Extract the (X, Y) coordinate from the center of the cell holding the provided text.  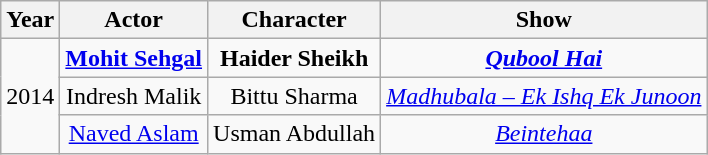
Qubool Hai (544, 58)
Naved Aslam (134, 134)
Mohit Sehgal (134, 58)
Character (294, 20)
Haider Sheikh (294, 58)
Indresh Malik (134, 96)
Beintehaa (544, 134)
Actor (134, 20)
Year (30, 20)
2014 (30, 96)
Show (544, 20)
Usman Abdullah (294, 134)
Madhubala – Ek Ishq Ek Junoon (544, 96)
Bittu Sharma (294, 96)
